From the cell containing the given text, extract its center point as (X, Y) coordinate. 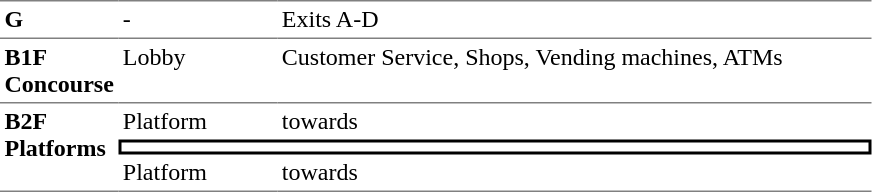
Customer Service, Shops, Vending machines, ATMs (574, 71)
- (198, 19)
Lobby (198, 71)
G (59, 19)
B1FConcourse (59, 71)
B2FPlatforms (59, 148)
Exits A-D (574, 19)
